Identify which cell holds the provided text, then report its [X, Y] central coordinate. 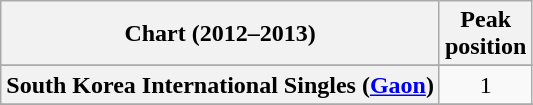
South Korea International Singles (Gaon) [220, 85]
1 [485, 85]
Peakposition [485, 34]
Chart (2012–2013) [220, 34]
